Pinpoint the cell where the given text exists, returning its (X, Y) midpoint coordinate. 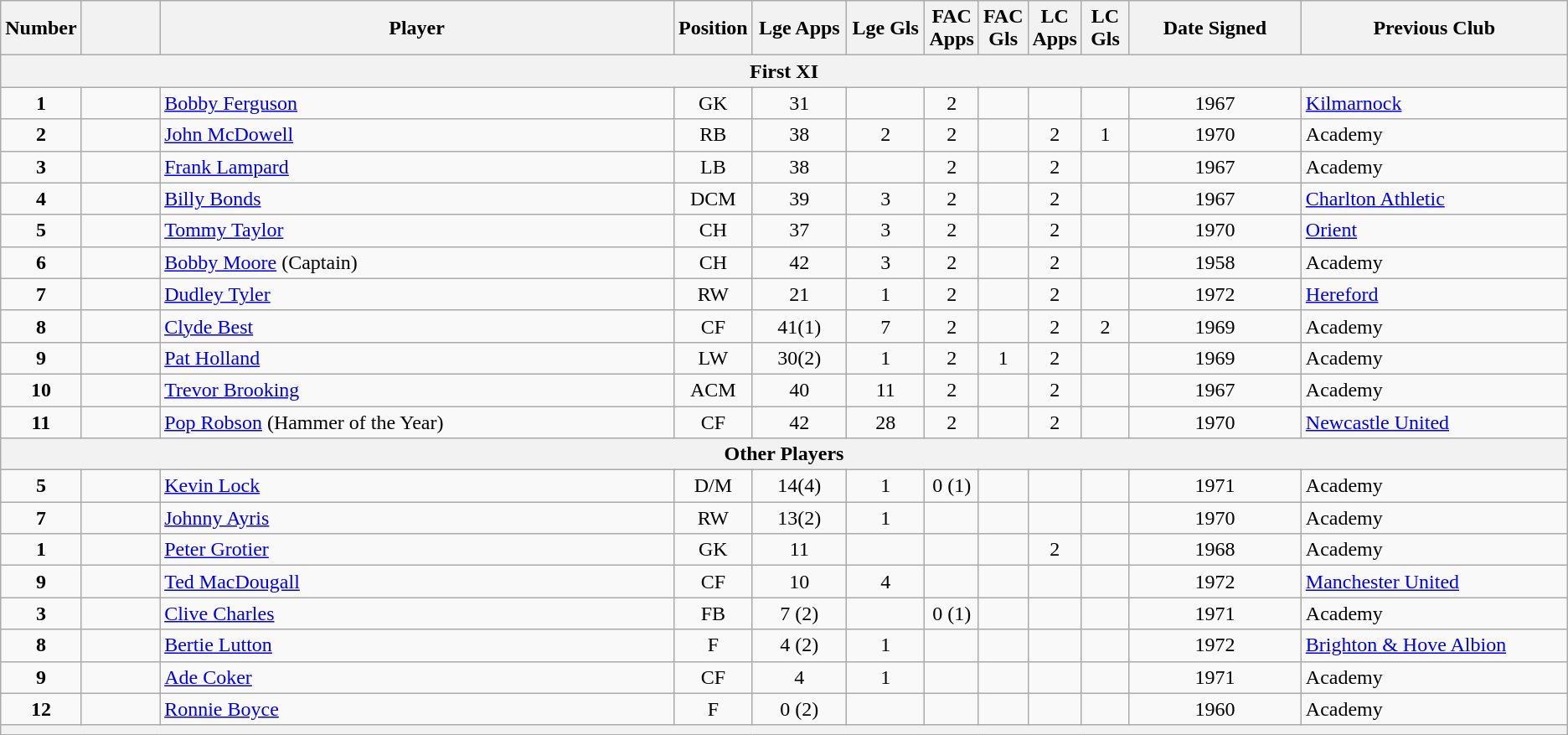
ACM (713, 390)
1960 (1215, 709)
40 (799, 390)
Kilmarnock (1434, 103)
Bertie Lutton (417, 645)
12 (41, 709)
First XI (784, 71)
Position (713, 28)
DCM (713, 199)
Clyde Best (417, 326)
14(4) (799, 486)
Player (417, 28)
30(2) (799, 358)
FAC Gls (1003, 28)
FAC Apps (952, 28)
Ted MacDougall (417, 582)
1968 (1215, 550)
Pat Holland (417, 358)
28 (885, 422)
1958 (1215, 262)
LC Apps (1055, 28)
RB (713, 135)
FB (713, 613)
Johnny Ayris (417, 518)
Pop Robson (Hammer of the Year) (417, 422)
41(1) (799, 326)
Tommy Taylor (417, 230)
39 (799, 199)
Billy Bonds (417, 199)
Other Players (784, 454)
Peter Grotier (417, 550)
0 (2) (799, 709)
Bobby Ferguson (417, 103)
Lge Gls (885, 28)
Orient (1434, 230)
Number (41, 28)
Kevin Lock (417, 486)
Ronnie Boyce (417, 709)
21 (799, 294)
LC Gls (1105, 28)
Ade Coker (417, 677)
Previous Club (1434, 28)
Bobby Moore (Captain) (417, 262)
Charlton Athletic (1434, 199)
Manchester United (1434, 582)
Brighton & Hove Albion (1434, 645)
Lge Apps (799, 28)
Date Signed (1215, 28)
13(2) (799, 518)
6 (41, 262)
31 (799, 103)
D/M (713, 486)
John McDowell (417, 135)
Clive Charles (417, 613)
Hereford (1434, 294)
Dudley Tyler (417, 294)
4 (2) (799, 645)
Newcastle United (1434, 422)
LB (713, 167)
LW (713, 358)
Trevor Brooking (417, 390)
7 (2) (799, 613)
Frank Lampard (417, 167)
37 (799, 230)
